Pinpoint the cell where the given text exists, returning its [x, y] midpoint coordinate. 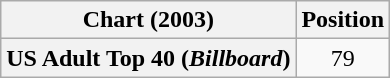
79 [343, 58]
Position [343, 20]
Chart (2003) [148, 20]
US Adult Top 40 (Billboard) [148, 58]
